Detect which cell encompasses the target text, then output its (X, Y) center coordinate. 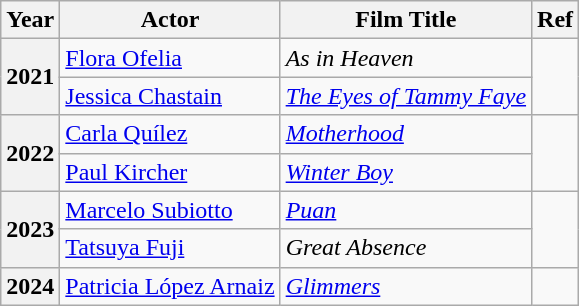
Marcelo Subiotto (170, 210)
2024 (30, 286)
Jessica Chastain (170, 96)
Patricia López Arnaiz (170, 286)
Tatsuya Fuji (170, 248)
As in Heaven (406, 58)
Winter Boy (406, 172)
Great Absence (406, 248)
Paul Kircher (170, 172)
Glimmers (406, 286)
Carla Quílez (170, 134)
2022 (30, 153)
2023 (30, 229)
Actor (170, 20)
2021 (30, 77)
Puan (406, 210)
Flora Ofelia (170, 58)
Year (30, 20)
The Eyes of Tammy Faye (406, 96)
Motherhood (406, 134)
Ref (556, 20)
Film Title (406, 20)
